Provide the [x, y] coordinate of the cell's center where the given text is located.  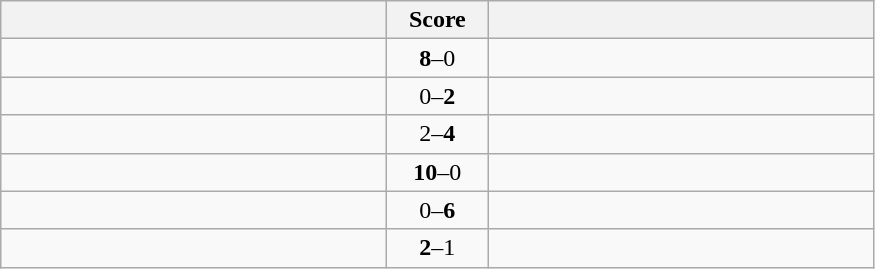
0–2 [438, 96]
2–4 [438, 134]
0–6 [438, 210]
Score [438, 20]
2–1 [438, 248]
8–0 [438, 58]
10–0 [438, 172]
